Find where the given text appears and provide that cell's center as (X, Y) coordinate. 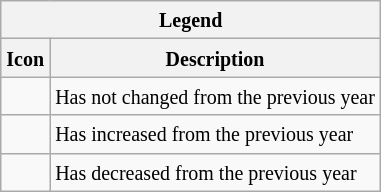
Description (216, 58)
Legend (191, 20)
Has increased from the previous year (216, 134)
Icon (26, 58)
Has decreased from the previous year (216, 172)
Has not changed from the previous year (216, 96)
